Output the [X, Y] coordinate of the center of the cell containing the given text.  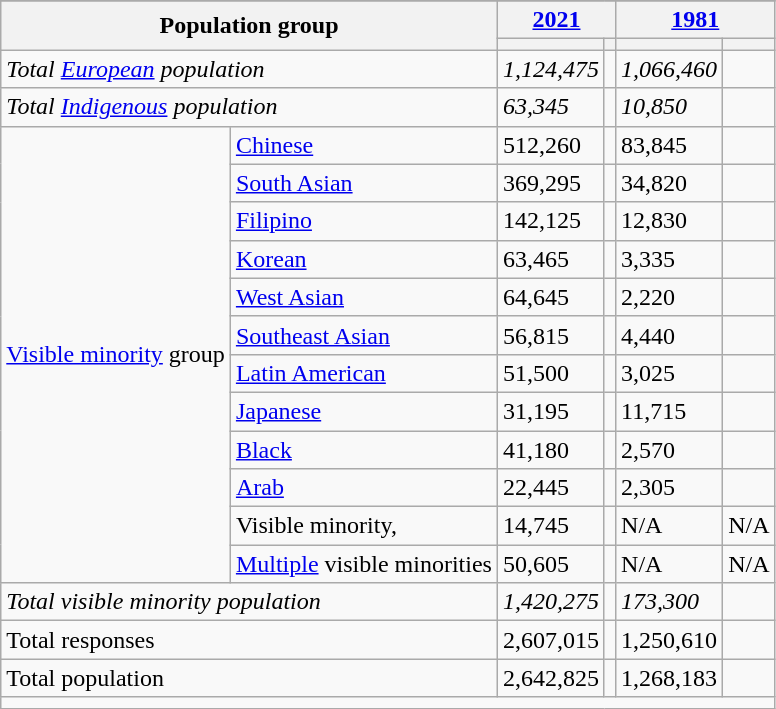
2,607,015 [550, 640]
1,066,460 [670, 69]
Multiple visible minorities [364, 564]
Korean [364, 259]
Arab [364, 488]
Southeast Asian [364, 335]
83,845 [670, 145]
Total Indigenous population [250, 107]
50,605 [550, 564]
56,815 [550, 335]
41,180 [550, 449]
173,300 [670, 602]
64,645 [550, 297]
South Asian [364, 183]
2,220 [670, 297]
1,420,275 [550, 602]
4,440 [670, 335]
Filipino [364, 221]
3,025 [670, 373]
22,445 [550, 488]
Total European population [250, 69]
Latin American [364, 373]
Visible minority group [116, 354]
Population group [250, 26]
369,295 [550, 183]
Total population [250, 678]
1981 [696, 20]
3,335 [670, 259]
Chinese [364, 145]
Total responses [250, 640]
512,260 [550, 145]
2021 [556, 20]
12,830 [670, 221]
51,500 [550, 373]
63,465 [550, 259]
142,125 [550, 221]
14,745 [550, 526]
1,268,183 [670, 678]
2,570 [670, 449]
1,250,610 [670, 640]
1,124,475 [550, 69]
11,715 [670, 411]
34,820 [670, 183]
West Asian [364, 297]
10,850 [670, 107]
Visible minority, [364, 526]
2,642,825 [550, 678]
Japanese [364, 411]
2,305 [670, 488]
Total visible minority population [250, 602]
31,195 [550, 411]
Black [364, 449]
63,345 [550, 107]
